Extract the (X, Y) coordinate from the center of the cell holding the provided text.  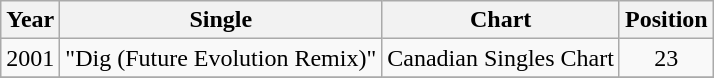
Position (666, 20)
2001 (30, 58)
Canadian Singles Chart (501, 58)
Single (221, 20)
23 (666, 58)
"Dig (Future Evolution Remix)" (221, 58)
Chart (501, 20)
Year (30, 20)
